For the text-containing cell, return its midpoint in [x, y] coordinate format. 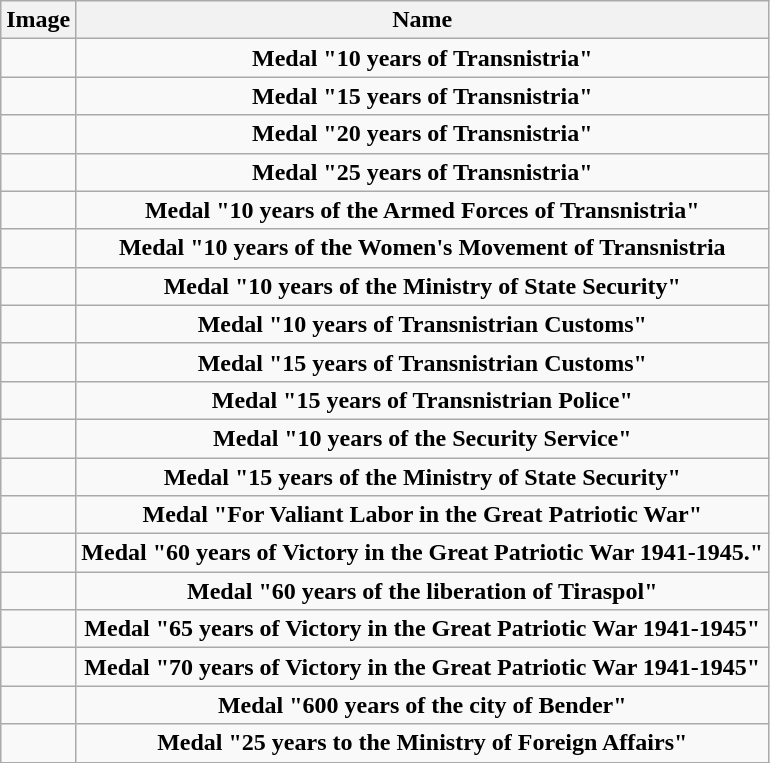
Medal "10 years of the Ministry of State Security" [422, 286]
Medal "10 years of the Women's Movement of Transnistria [422, 248]
Medal "15 years of the Ministry of State Security" [422, 477]
Medal "20 years of Transnistria" [422, 134]
Image [38, 20]
Medal "10 years of the Security Service" [422, 438]
Medal "25 years of Transnistria" [422, 172]
Medal "15 years of Transnistria" [422, 96]
Medal "65 years of Victory in the Great Patriotic War 1941-1945" [422, 629]
Medal "10 years of the Armed Forces of Transnistria" [422, 210]
Medal "600 years of the city of Bender" [422, 705]
Medal "10 years of Transnistria" [422, 58]
Medal "60 years of Victory in the Great Patriotic War 1941-1945." [422, 553]
Medal "10 years of Transnistrian Customs" [422, 324]
Medal "70 years of Victory in the Great Patriotic War 1941-1945" [422, 667]
Medal "60 years of the liberation of Tiraspol" [422, 591]
Medal "For Valiant Labor in the Great Patriotic War" [422, 515]
Medal "15 years of Transnistrian Police" [422, 400]
Name [422, 20]
Medal "15 years of Transnistrian Customs" [422, 362]
Medal "25 years to the Ministry of Foreign Affairs" [422, 743]
